Output the (x, y) coordinate of the center of the cell containing the given text.  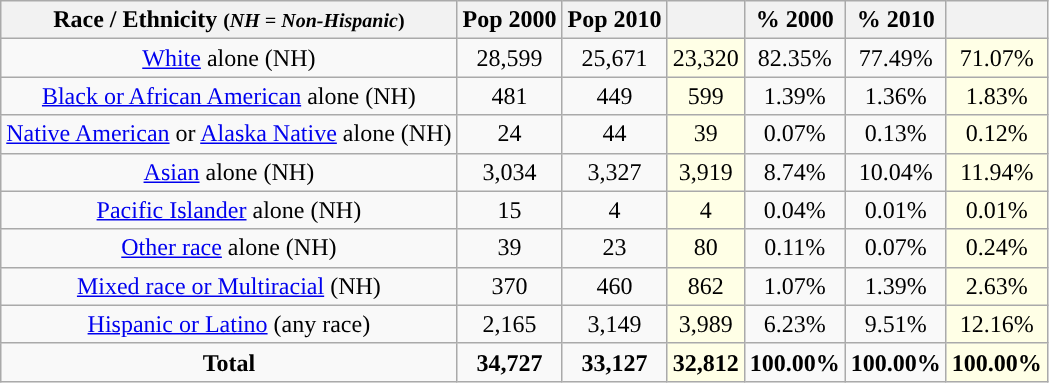
10.04% (896, 172)
862 (706, 286)
Pop 2010 (614, 20)
0.11% (794, 248)
Pop 2000 (510, 20)
32,812 (706, 362)
28,599 (510, 58)
25,671 (614, 58)
Black or African American alone (NH) (229, 96)
Race / Ethnicity (NH = Non-Hispanic) (229, 20)
370 (510, 286)
White alone (NH) (229, 58)
0.12% (996, 134)
9.51% (896, 324)
0.13% (896, 134)
80 (706, 248)
Pacific Islander alone (NH) (229, 210)
2,165 (510, 324)
Hispanic or Latino (any race) (229, 324)
33,127 (614, 362)
1.83% (996, 96)
15 (510, 210)
3,327 (614, 172)
3,989 (706, 324)
Other race alone (NH) (229, 248)
Native American or Alaska Native alone (NH) (229, 134)
77.49% (896, 58)
Mixed race or Multiracial (NH) (229, 286)
% 2000 (794, 20)
3,149 (614, 324)
24 (510, 134)
8.74% (794, 172)
1.36% (896, 96)
44 (614, 134)
23 (614, 248)
% 2010 (896, 20)
11.94% (996, 172)
Total (229, 362)
71.07% (996, 58)
Asian alone (NH) (229, 172)
3,034 (510, 172)
3,919 (706, 172)
2.63% (996, 286)
6.23% (794, 324)
460 (614, 286)
599 (706, 96)
23,320 (706, 58)
481 (510, 96)
34,727 (510, 362)
0.24% (996, 248)
0.04% (794, 210)
12.16% (996, 324)
82.35% (794, 58)
449 (614, 96)
1.07% (794, 286)
